For the text-containing cell, return its midpoint in [X, Y] coordinate format. 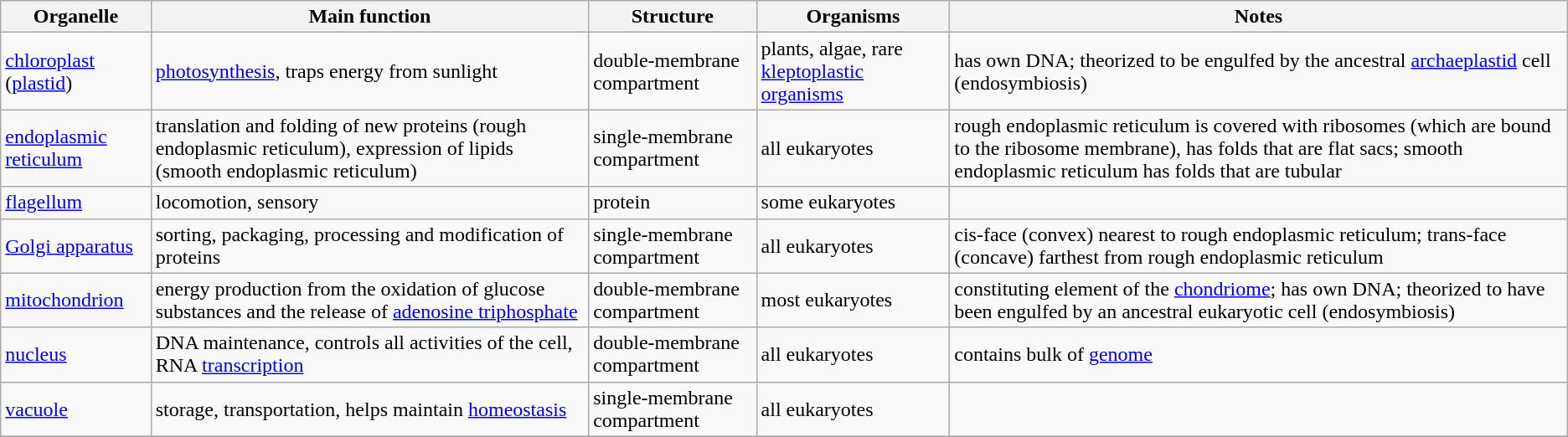
sorting, packaging, processing and modification of proteins [369, 246]
chloroplast (plastid) [75, 71]
Main function [369, 17]
translation and folding of new proteins (rough endoplasmic reticulum), expression of lipids (smooth endoplasmic reticulum) [369, 148]
Organelle [75, 17]
most eukaryotes [853, 300]
Notes [1258, 17]
constituting element of the chondriome; has own DNA; theorized to have been engulfed by an ancestral eukaryotic cell (endosymbiosis) [1258, 300]
some eukaryotes [853, 203]
mitochondrion [75, 300]
nucleus [75, 355]
Structure [673, 17]
vacuole [75, 409]
energy production from the oxidation of glucose substances and the release of adenosine triphosphate [369, 300]
flagellum [75, 203]
has own DNA; theorized to be engulfed by the ancestral archaeplastid cell (endosymbiosis) [1258, 71]
locomotion, sensory [369, 203]
contains bulk of genome [1258, 355]
DNA maintenance, controls all activities of the cell, RNA transcription [369, 355]
cis-face (convex) nearest to rough endoplasmic reticulum; trans-face (concave) farthest from rough endoplasmic reticulum [1258, 246]
protein [673, 203]
plants, algae, rare kleptoplastic organisms [853, 71]
photosynthesis, traps energy from sunlight [369, 71]
Organisms [853, 17]
endoplasmic reticulum [75, 148]
storage, transportation, helps maintain homeostasis [369, 409]
Golgi apparatus [75, 246]
